Find where the given text appears and provide that cell's center as (x, y) coordinate. 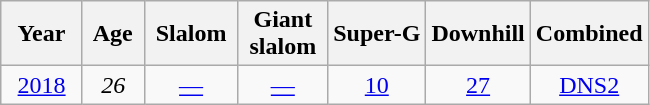
Age (113, 34)
DNS2 (589, 85)
Downhill (478, 34)
Combined (589, 34)
27 (478, 85)
2018 (42, 85)
Giant slalom (283, 34)
Year (42, 34)
10 (377, 85)
26 (113, 85)
Super-G (377, 34)
Slalom (191, 34)
